From the cell containing the given text, extract its center point as (x, y) coordinate. 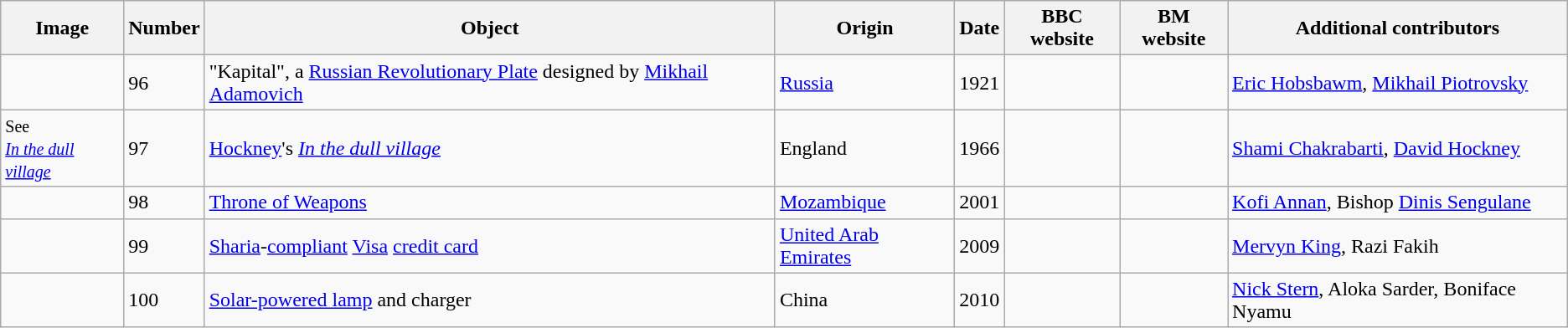
BBC website (1062, 28)
BM website (1173, 28)
Image (62, 28)
Object (489, 28)
United Arab Emirates (864, 246)
Mozambique (864, 202)
Kofi Annan, Bishop Dinis Sengulane (1398, 202)
Origin (864, 28)
Eric Hobsbawm, Mikhail Piotrovsky (1398, 82)
2001 (980, 202)
Additional contributors (1398, 28)
Number (164, 28)
97 (164, 148)
99 (164, 246)
98 (164, 202)
Mervyn King, Razi Fakih (1398, 246)
Hockney's In the dull village (489, 148)
England (864, 148)
Solar-powered lamp and charger (489, 300)
Nick Stern, Aloka Sarder, Boniface Nyamu (1398, 300)
Throne of Weapons (489, 202)
China (864, 300)
96 (164, 82)
Date (980, 28)
100 (164, 300)
Shami Chakrabarti, David Hockney (1398, 148)
2010 (980, 300)
Russia (864, 82)
Sharia-compliant Visa credit card (489, 246)
See In the dull village (62, 148)
1966 (980, 148)
2009 (980, 246)
"Kapital", a Russian Revolutionary Plate designed by Mikhail Adamovich (489, 82)
1921 (980, 82)
